Pinpoint the cell where the given text exists, returning its [X, Y] midpoint coordinate. 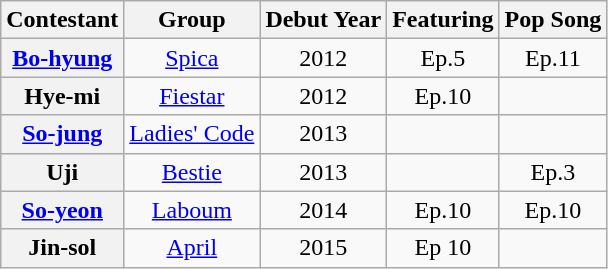
2014 [324, 210]
Hye-mi [62, 96]
Pop Song [553, 20]
Ep.11 [553, 58]
Ep.3 [553, 172]
Ladies' Code [192, 134]
Bo-hyung [62, 58]
Laboum [192, 210]
Contestant [62, 20]
Jin-sol [62, 248]
Uji [62, 172]
Ep.5 [443, 58]
So-yeon [62, 210]
2015 [324, 248]
Spica [192, 58]
So-jung [62, 134]
Group [192, 20]
Fiestar [192, 96]
Ep 10 [443, 248]
April [192, 248]
Bestie [192, 172]
Debut Year [324, 20]
Featuring [443, 20]
